Scan for the cell matching the given text and deliver its (x, y) coordinate at center. 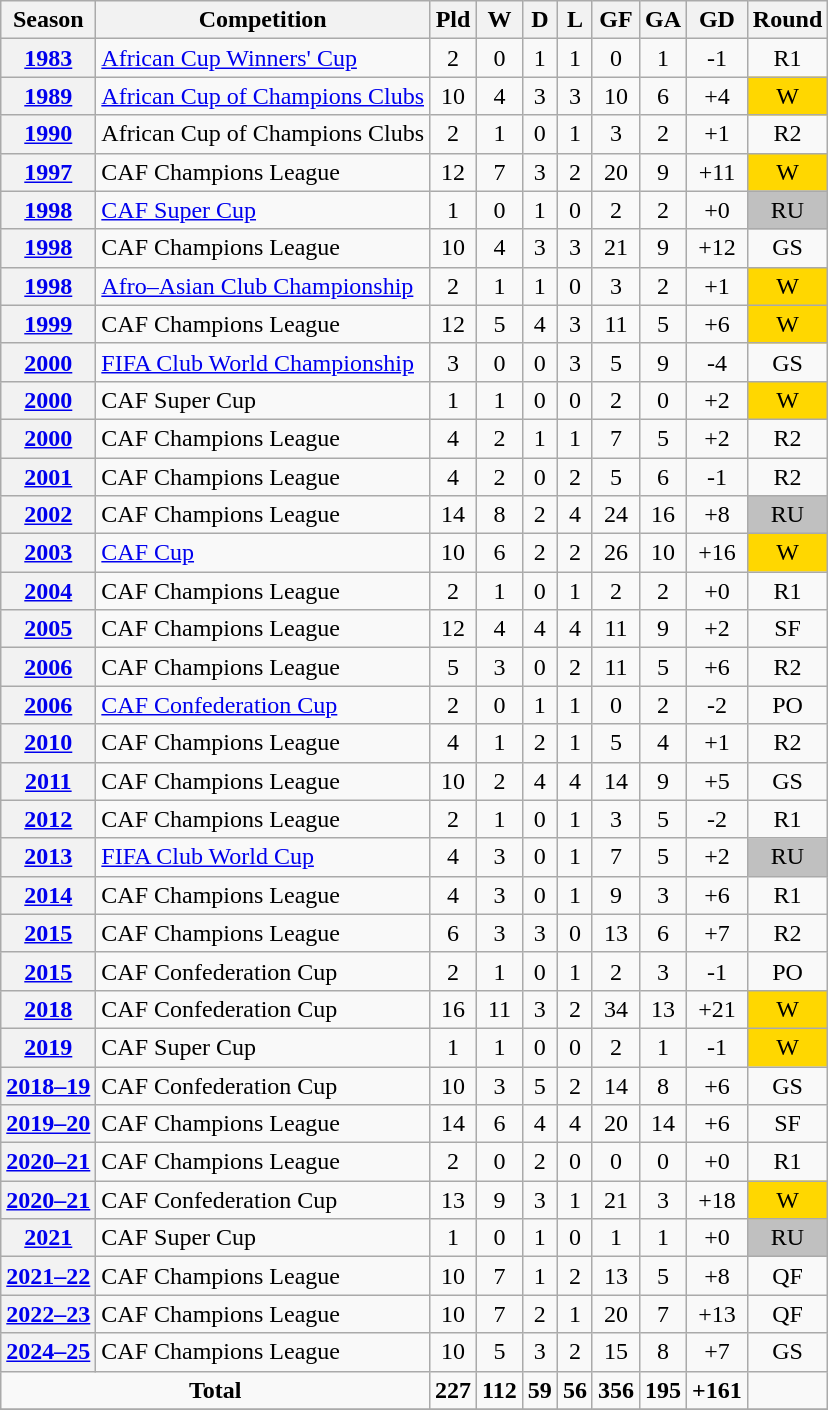
-4 (718, 362)
2013 (48, 857)
FIFA Club World Championship (263, 362)
L (574, 20)
African Cup Winners' Cup (263, 58)
+5 (718, 781)
+11 (718, 172)
+161 (718, 1390)
59 (540, 1390)
FIFA Club World Cup (263, 857)
2011 (48, 781)
+16 (718, 553)
Pld (454, 20)
227 (454, 1390)
GF (616, 20)
2002 (48, 515)
2004 (48, 591)
2001 (48, 477)
+21 (718, 1009)
2022–23 (48, 1314)
GA (664, 20)
2019 (48, 1047)
112 (500, 1390)
1989 (48, 96)
2019–20 (48, 1124)
2014 (48, 895)
2003 (48, 553)
2021 (48, 1238)
2018–19 (48, 1085)
1999 (48, 324)
GD (718, 20)
+13 (718, 1314)
Competition (263, 20)
Season (48, 20)
2005 (48, 629)
CAF Cup (263, 553)
1997 (48, 172)
+18 (718, 1200)
56 (574, 1390)
2021–22 (48, 1276)
2024–25 (48, 1352)
Round (787, 20)
+12 (718, 248)
2010 (48, 743)
2018 (48, 1009)
2012 (48, 819)
D (540, 20)
1983 (48, 58)
15 (616, 1352)
+4 (718, 96)
34 (616, 1009)
1990 (48, 134)
195 (664, 1390)
356 (616, 1390)
26 (616, 553)
24 (616, 515)
Afro–Asian Club Championship (263, 286)
Total (216, 1390)
